Search for the cell housing the specified text and yield its (X, Y) center coordinate. 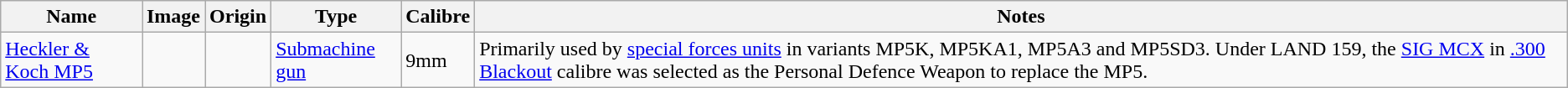
9mm (438, 60)
Name (72, 17)
Image (174, 17)
Calibre (438, 17)
Heckler & Koch MP5 (72, 60)
Submachine gun (337, 60)
Origin (238, 17)
Notes (1022, 17)
Type (337, 17)
